Scan for the cell matching the given text and deliver its [x, y] coordinate at center. 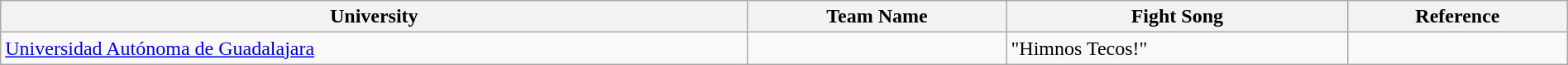
Fight Song [1178, 17]
Reference [1458, 17]
University [374, 17]
"Himnos Tecos!" [1178, 48]
Team Name [877, 17]
Universidad Autónoma de Guadalajara [374, 48]
